Locate the cell with the specified text and output its (X, Y) center coordinate. 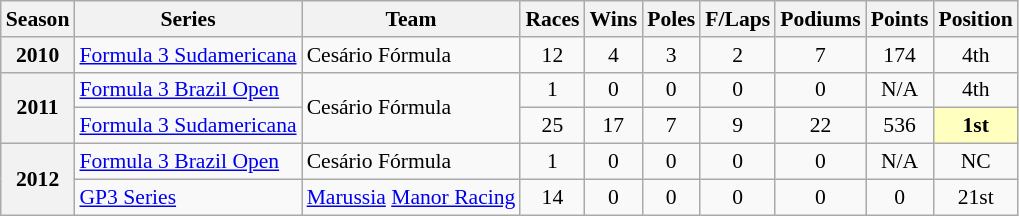
2011 (38, 108)
174 (900, 55)
21st (975, 197)
25 (552, 126)
Marussia Manor Racing (412, 197)
12 (552, 55)
Position (975, 19)
Team (412, 19)
Poles (671, 19)
17 (613, 126)
2012 (38, 180)
Podiums (820, 19)
536 (900, 126)
F/Laps (738, 19)
Series (188, 19)
9 (738, 126)
2010 (38, 55)
Wins (613, 19)
14 (552, 197)
Season (38, 19)
NC (975, 162)
3 (671, 55)
GP3 Series (188, 197)
1st (975, 126)
Races (552, 19)
4 (613, 55)
2 (738, 55)
22 (820, 126)
Points (900, 19)
